Output the (x, y) coordinate of the center of the cell containing the given text.  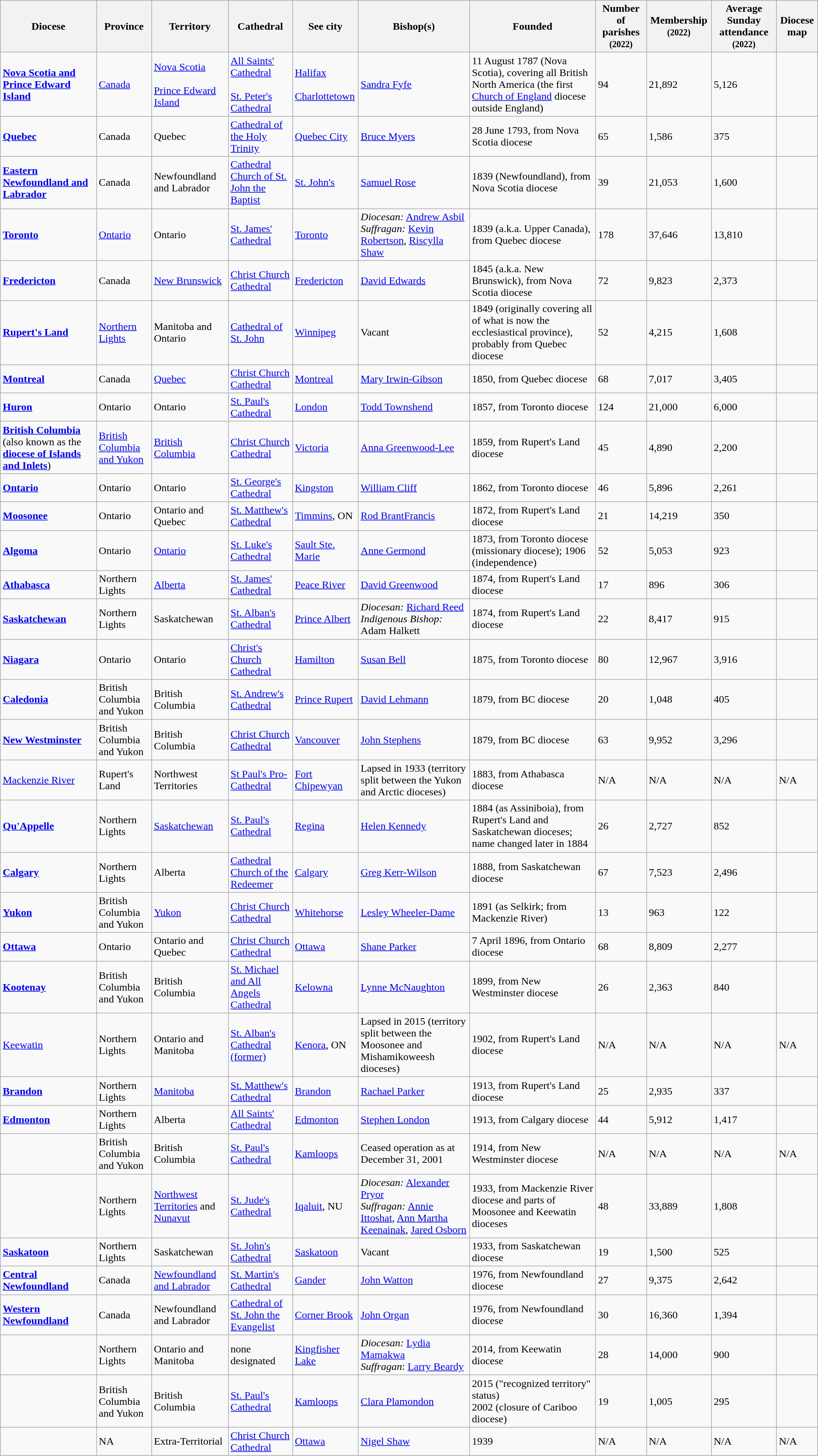
John Stephens (414, 740)
Prince Albert (325, 619)
David Greenwood (414, 585)
Hamilton (325, 659)
Clara Plamondon (414, 1401)
67 (621, 872)
Manitoba and Ontario (190, 333)
48 (621, 1206)
John Watton (414, 1280)
1,500 (679, 1252)
2,373 (744, 281)
8,417 (679, 619)
Corner Brook (325, 1315)
2,200 (744, 447)
5,053 (679, 551)
Regina (325, 826)
Christ's Church Cathedral (260, 659)
Diocesan: Alexander PryorSuffragan: Annie Ittoshat, Ann Martha Keenainak, Jared Osborn (414, 1206)
28 (621, 1355)
St. Martin's Cathedral (260, 1280)
5,912 (679, 1120)
Average Sunday attendance (2022) (744, 26)
Extra-Territorial (190, 1441)
1857, from Toronto diocese (532, 407)
915 (744, 619)
New Brunswick (190, 281)
2,261 (744, 488)
28 June 1793, from Nova Scotia diocese (532, 136)
Founded (532, 26)
2,496 (744, 872)
Diocese map (797, 26)
1902, from Rupert's Land diocese (532, 1045)
1,600 (744, 183)
Timmins, ON (325, 516)
Fort Chipewyan (325, 780)
1939 (532, 1441)
3,916 (744, 659)
2,935 (679, 1091)
William Cliff (414, 488)
Province (124, 26)
Nova ScotiaPrince Edward Island (190, 84)
94 (621, 84)
St Paul's Pro-Cathedral (260, 780)
Cathedral Church of the Redeemer (260, 872)
Nova Scotia and Prince Edward Island (49, 84)
2014, from Keewatin diocese (532, 1355)
Cathedral of St. John the Evangelist (260, 1315)
Vancouver (325, 740)
Sandra Fyfe (414, 84)
4,890 (679, 447)
295 (744, 1401)
375 (744, 136)
1839 (a.k.a. Upper Canada), from Quebec diocese (532, 234)
St. Jude's Cathedral (260, 1206)
Halifax Charlottetown (325, 84)
350 (744, 516)
13,810 (744, 234)
1,417 (744, 1120)
1849 (originally covering all of what is now the ecclesiastical province), probably from Quebec diocese (532, 333)
4,215 (679, 333)
37,646 (679, 234)
Central Newfoundland (49, 1280)
All Saints' CathedralSt. Peter's Cathedral (260, 84)
Kootenay (49, 987)
Anna Greenwood-Lee (414, 447)
St. George's Cathedral (260, 488)
17 (621, 585)
9,952 (679, 740)
1914, from New Westminster diocese (532, 1154)
2015 ("recognized territory" status)2002 (closure of Cariboo diocese) (532, 1401)
900 (744, 1355)
21 (621, 516)
Qu'Appelle (49, 826)
Cathedral of the Holy Trinity (260, 136)
Algoma (49, 551)
David Lehmann (414, 700)
852 (744, 826)
1,586 (679, 136)
30 (621, 1315)
1872, from Rupert's Land diocese (532, 516)
963 (679, 912)
Diocesan: Lydia MamakwaSuffragan: Larry Beardy (414, 1355)
337 (744, 1091)
2,642 (744, 1280)
Eastern Newfoundland and Labrador (49, 183)
1933, from Mackenzie River diocese and parts of Moosonee and Keewatin dioceses (532, 1206)
none designated (260, 1355)
896 (679, 585)
Anne Germond (414, 551)
Ceased operation as at December 31, 2001 (414, 1154)
St. Luke's Cathedral (260, 551)
840 (744, 987)
72 (621, 281)
1873, from Toronto diocese (missionary diocese); 1906 (independence) (532, 551)
13 (621, 912)
Caledonia (49, 700)
178 (621, 234)
22 (621, 619)
80 (621, 659)
Rachael Parker (414, 1091)
Victoria (325, 447)
Sault Ste. Marie (325, 551)
Bruce Myers (414, 136)
9,823 (679, 281)
1875, from Toronto diocese (532, 659)
9,375 (679, 1280)
St. John's Cathedral (260, 1252)
2,727 (679, 826)
Lynne McNaughton (414, 987)
St. Alban's Cathedral (260, 619)
Mary Irwin-Gibson (414, 378)
Prince Rupert (325, 700)
33,889 (679, 1206)
1862, from Toronto diocese (532, 488)
39 (621, 183)
1839 (Newfoundland), from Nova Scotia diocese (532, 183)
Membership (2022) (679, 26)
Shane Parker (414, 946)
2,363 (679, 987)
Huron (49, 407)
1933, from Saskatchewan diocese (532, 1252)
1888, from Saskatchewan diocese (532, 872)
3,405 (744, 378)
1,394 (744, 1315)
All Saints' Cathedral (260, 1120)
1913, from Calgary diocese (532, 1120)
Winnipeg (325, 333)
21,000 (679, 407)
Whitehorse (325, 912)
NA (124, 1441)
45 (621, 447)
6,000 (744, 407)
Territory (190, 26)
7 April 1896, from Ontario diocese (532, 946)
16,360 (679, 1315)
1850, from Quebec diocese (532, 378)
Cathedral of St. John (260, 333)
21,053 (679, 183)
Rod BrantFrancis (414, 516)
1,005 (679, 1401)
Peace River (325, 585)
1913, from Rupert's Land diocese (532, 1091)
11 August 1787 (Nova Scotia), covering all British North America (the first Church of England diocese outside England) (532, 84)
8,809 (679, 946)
Cathedral Church of St. John the Baptist (260, 183)
Diocesan: Andrew AsbilSuffragan: Kevin Robertson, Riscylla Shaw (414, 234)
See city (325, 26)
1891 (as Selkirk; from Mackenzie River) (532, 912)
Niagara (49, 659)
Mackenzie River (49, 780)
Kingston (325, 488)
Moosonee (49, 516)
Kingfisher Lake (325, 1355)
1883, from Athabasca diocese (532, 780)
Number of parishes (2022) (621, 26)
Samuel Rose (414, 183)
27 (621, 1280)
Quebec City (325, 136)
St. Alban's Cathedral (former) (260, 1045)
7,017 (679, 378)
306 (744, 585)
Northwest Territories and Nunavut (190, 1206)
1884 (as Assiniboia), from Rupert's Land and Saskatchewan dioceses; name changed later in 1884 (532, 826)
St. John's (325, 183)
1859, from Rupert's Land diocese (532, 447)
1,808 (744, 1206)
Helen Kennedy (414, 826)
Diocesan: Richard ReedIndigenous Bishop: Adam Halkett (414, 619)
5,126 (744, 84)
Diocese (49, 26)
124 (621, 407)
Susan Bell (414, 659)
Bishop(s) (414, 26)
Nigel Shaw (414, 1441)
Keewatin (49, 1045)
46 (621, 488)
65 (621, 136)
5,896 (679, 488)
44 (621, 1120)
Kenora, ON (325, 1045)
Gander (325, 1280)
Todd Townshend (414, 407)
14,219 (679, 516)
1899, from New Westminster diocese (532, 987)
14,000 (679, 1355)
Cathedral (260, 26)
Manitoba (190, 1091)
Athabasca (49, 585)
63 (621, 740)
20 (621, 700)
21,892 (679, 84)
Kelowna (325, 987)
923 (744, 551)
London (325, 407)
Western Newfoundland (49, 1315)
Northwest Territories (190, 780)
Lesley Wheeler-Dame (414, 912)
Lapsed in 1933 (territory split between the Yukon and Arctic dioceses) (414, 780)
7,523 (679, 872)
1,608 (744, 333)
25 (621, 1091)
3,296 (744, 740)
525 (744, 1252)
2,277 (744, 946)
Iqaluit, NU (325, 1206)
New Westminster (49, 740)
122 (744, 912)
David Edwards (414, 281)
John Organ (414, 1315)
Lapsed in 2015 (territory split between the Moosonee and Mishamikoweesh dioceses) (414, 1045)
St. Michael and All Angels Cathedral (260, 987)
Greg Kerr-Wilson (414, 872)
1845 (a.k.a. New Brunswick), from Nova Scotia diocese (532, 281)
405 (744, 700)
British Columbia (also known as the diocese of Islands and Inlets) (49, 447)
1,048 (679, 700)
St. Andrew's Cathedral (260, 700)
12,967 (679, 659)
Stephen London (414, 1120)
